Return (x, y) of the center of cell containing provided text 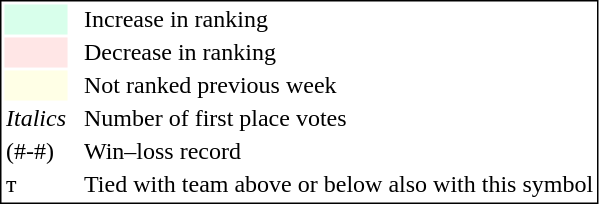
(#-#) (36, 151)
Increase in ranking (338, 19)
Decrease in ranking (338, 53)
Number of first place votes (338, 119)
Tied with team above or below also with this symbol (338, 185)
Win–loss record (338, 151)
Not ranked previous week (338, 85)
Italics (36, 119)
т (36, 185)
